Extract the [x, y] coordinate from the center of the cell holding the provided text.  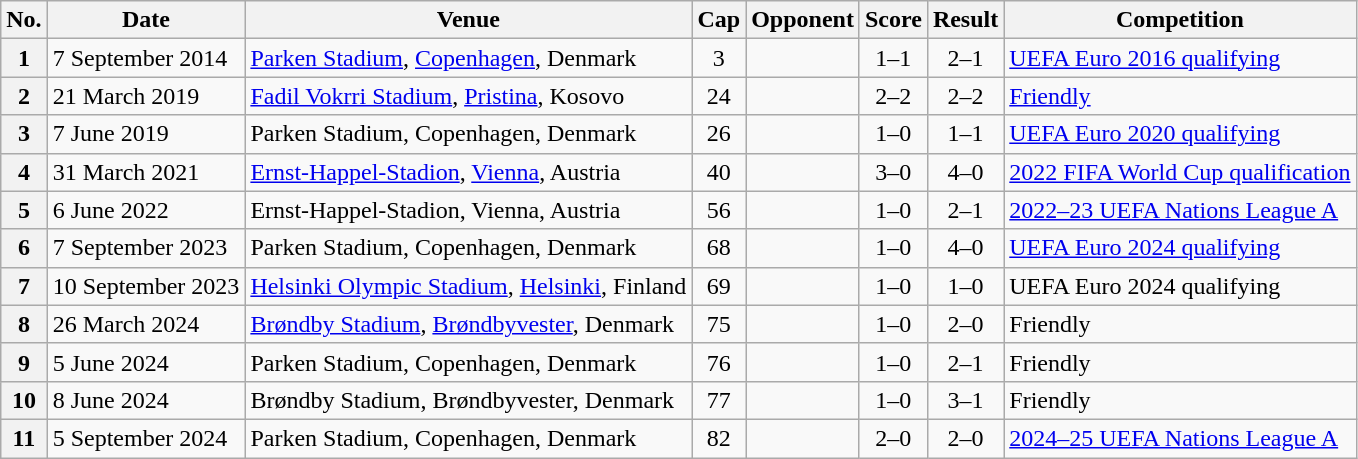
10 [24, 400]
6 June 2022 [146, 210]
1 [24, 58]
21 March 2019 [146, 96]
56 [719, 210]
31 March 2021 [146, 172]
5 September 2024 [146, 438]
Fadil Vokrri Stadium, Pristina, Kosovo [468, 96]
UEFA Euro 2020 qualifying [1180, 134]
7 September 2023 [146, 248]
5 June 2024 [146, 362]
7 September 2014 [146, 58]
Score [893, 20]
2024–25 UEFA Nations League A [1180, 438]
10 September 2023 [146, 286]
2022 FIFA World Cup qualification [1180, 172]
8 [24, 324]
UEFA Euro 2016 qualifying [1180, 58]
24 [719, 96]
3–0 [893, 172]
Venue [468, 20]
5 [24, 210]
Competition [1180, 20]
2 [24, 96]
3–1 [965, 400]
40 [719, 172]
68 [719, 248]
4 [24, 172]
26 [719, 134]
7 June 2019 [146, 134]
77 [719, 400]
No. [24, 20]
7 [24, 286]
82 [719, 438]
Helsinki Olympic Stadium, Helsinki, Finland [468, 286]
76 [719, 362]
Cap [719, 20]
26 March 2024 [146, 324]
9 [24, 362]
11 [24, 438]
6 [24, 248]
69 [719, 286]
Opponent [803, 20]
Result [965, 20]
8 June 2024 [146, 400]
Date [146, 20]
2022–23 UEFA Nations League A [1180, 210]
75 [719, 324]
